Find where the given text appears and provide that cell's center as (x, y) coordinate. 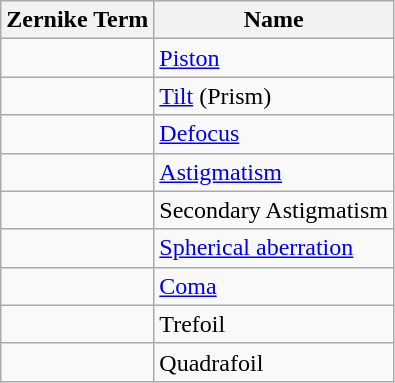
Trefoil (274, 324)
Quadrafoil (274, 362)
Astigmatism (274, 172)
Defocus (274, 134)
Secondary Astigmatism (274, 210)
Coma (274, 286)
Name (274, 20)
Zernike Term (78, 20)
Tilt (Prism) (274, 96)
Spherical aberration (274, 248)
Piston (274, 58)
